Detect which cell encompasses the target text, then output its (X, Y) center coordinate. 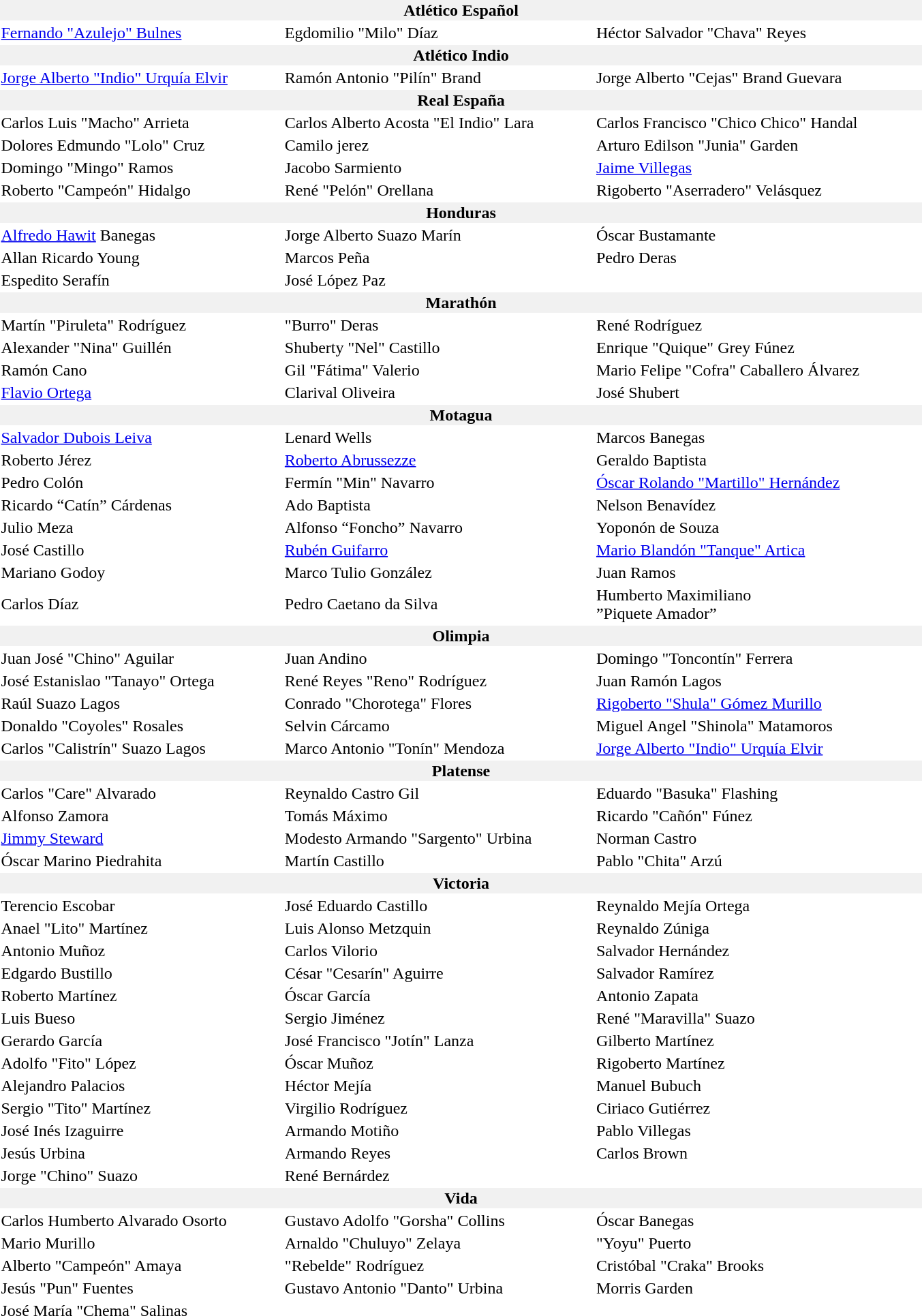
Alfredo Hawit Banegas (140, 235)
Ramón Antonio "Pilín" Brand (438, 78)
Anael "Lito" Martínez (140, 928)
Honduras (461, 213)
Óscar Bustamante (758, 235)
Enrique "Quique" Grey Fúnez (758, 348)
Domingo "Toncontín" Ferrera (758, 658)
Arturo Edilson "Junia" Garden (758, 145)
Norman Castro (758, 838)
Shuberty "Nel" Castillo (438, 348)
Julio Meza (140, 527)
Modesto Armando "Sargento" Urbina (438, 838)
Atlético Indio (461, 55)
Antonio Muñoz (140, 951)
Conrado "Chorotega" Flores (438, 703)
Gil "Fátima" Valerio (438, 370)
Domingo "Mingo" Ramos (140, 168)
Marco Tulio González (438, 572)
Reynaldo Castro Gil (438, 793)
Héctor Salvador "Chava" Reyes (758, 33)
Victoria (461, 883)
Jimmy Steward (140, 838)
José Inés Izaguirre (140, 1131)
Atlético Español (461, 10)
"Burro" Deras (438, 325)
Real España (461, 100)
Virgilio Rodríguez (438, 1108)
Carlos Vilorio (438, 951)
Luis Bueso (140, 1018)
René Rodríguez (758, 325)
Ricardo "Cañón" Fúnez (758, 816)
Mario Blandón "Tanque" Artica (758, 550)
Miguel Angel "Shinola" Matamoros (758, 726)
Ciriaco Gutiérrez (758, 1108)
Cristóbal "Craka" Brooks (758, 1266)
Ricardo “Catín” Cárdenas (140, 505)
Óscar García (438, 996)
Héctor Mejía (438, 1086)
Olimpia (461, 636)
Edgardo Bustillo (140, 973)
Platense (461, 771)
Carlos "Care" Alvarado (140, 793)
Jorge Alberto "Cejas" Brand Guevara (758, 78)
Fermín "Min" Navarro (438, 483)
Óscar Marino Piedrahita (140, 861)
Adolfo "Fito" López (140, 1063)
Carlos Luis "Macho" Arrieta (140, 123)
Pablo Villegas (758, 1131)
José López Paz (438, 280)
José Castillo (140, 550)
Gerardo García (140, 1041)
Marathón (461, 303)
Salvador Ramírez (758, 973)
Jaime Villegas (758, 168)
Fernando "Azulejo" Bulnes (140, 33)
Carlos Francisco "Chico Chico" Handal (758, 123)
Sergio Jiménez (438, 1018)
René Reyes "Reno" Rodríguez (438, 681)
Raúl Suazo Lagos (140, 703)
Arnaldo "Chuluyo" Zelaya (438, 1243)
Roberto Jérez (140, 460)
René "Pelón" Orellana (438, 190)
"Rebelde" Rodríguez (438, 1266)
Salvador Dubois Leiva (140, 438)
Armando Reyes (438, 1153)
Eduardo "Basuka" Flashing (758, 793)
Jesús Urbina (140, 1153)
Yoponón de Souza (758, 527)
Juan Ramos (758, 572)
Marcos Peña (438, 258)
José Francisco "Jotín" Lanza (438, 1041)
Alexander "Nina" Guillén (140, 348)
Ado Baptista (438, 505)
Pablo "Chita" Arzú (758, 861)
Carlos "Calistrín" Suazo Lagos (140, 748)
Juan José "Chino" Aguilar (140, 658)
Óscar Rolando "Martillo" Hernández (758, 483)
Ramón Cano (140, 370)
Clarival Oliveira (438, 393)
Carlos Díaz (140, 604)
Jorge Alberto Suazo Marín (438, 235)
Alejandro Palacios (140, 1086)
Rigoberto "Aserradero" Velásquez (758, 190)
Manuel Bubuch (758, 1086)
Carlos Brown (758, 1153)
Óscar Banegas (758, 1221)
Flavio Ortega (140, 393)
Terencio Escobar (140, 906)
Humberto Maximiliano”Piquete Amador” (758, 604)
Reynaldo Zúniga (758, 928)
Gustavo Antonio "Danto" Urbina (438, 1288)
Salvador Hernández (758, 951)
Jacobo Sarmiento (438, 168)
Jesús "Pun" Fuentes (140, 1288)
Martín Castillo (438, 861)
Alfonso “Foncho” Navarro (438, 527)
Roberto Martínez (140, 996)
Pedro Caetano da Silva (438, 604)
Martín "Piruleta" Rodríguez (140, 325)
Vida (461, 1198)
Dolores Edmundo "Lolo" Cruz (140, 145)
"Yoyu" Puerto (758, 1243)
Mario Murillo (140, 1243)
Gilberto Martínez (758, 1041)
Rigoberto "Shula" Gómez Murillo (758, 703)
Antonio Zapata (758, 996)
Pedro Deras (758, 258)
Camilo jerez (438, 145)
Marco Antonio "Tonín" Mendoza (438, 748)
Lenard Wells (438, 438)
René "Maravilla" Suazo (758, 1018)
Donaldo "Coyoles" Rosales (140, 726)
Mario Felipe "Cofra" Caballero Álvarez (758, 370)
Juan Andino (438, 658)
Espedito Serafín (140, 280)
Motagua (461, 415)
Reynaldo Mejía Ortega (758, 906)
Carlos Alberto Acosta "El Indio" Lara (438, 123)
Tomás Máximo (438, 816)
José Shubert (758, 393)
Óscar Muñoz (438, 1063)
José Eduardo Castillo (438, 906)
Mariano Godoy (140, 572)
Luis Alonso Metzquin (438, 928)
Sergio "Tito" Martínez (140, 1108)
Jorge "Chino" Suazo (140, 1176)
Alfonso Zamora (140, 816)
Carlos Humberto Alvarado Osorto (140, 1221)
César "Cesarín" Aguirre (438, 973)
René Bernárdez (438, 1176)
Juan Ramón Lagos (758, 681)
Allan Ricardo Young (140, 258)
Rubén Guifarro (438, 550)
Pedro Colón (140, 483)
Geraldo Baptista (758, 460)
Armando Motiño (438, 1131)
Morris Garden (758, 1288)
Marcos Banegas (758, 438)
Selvin Cárcamo (438, 726)
Alberto "Campeón" Amaya (140, 1266)
Nelson Benavídez (758, 505)
José Estanislao "Tanayo" Ortega (140, 681)
Roberto "Campeón" Hidalgo (140, 190)
Egdomilio "Milo" Díaz (438, 33)
Roberto Abrussezze (438, 460)
Gustavo Adolfo "Gorsha" Collins (438, 1221)
Rigoberto Martínez (758, 1063)
